Locate the cell with the specified text and output its (X, Y) center coordinate. 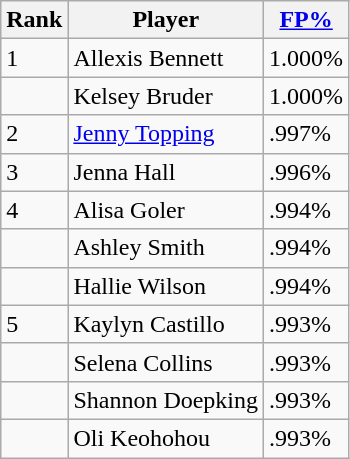
Player (166, 20)
Allexis Bennett (166, 58)
5 (34, 324)
Jenny Topping (166, 134)
Shannon Doepking (166, 400)
Kelsey Bruder (166, 96)
Alisa Goler (166, 210)
FP% (306, 20)
2 (34, 134)
Rank (34, 20)
Ashley Smith (166, 248)
.996% (306, 172)
1 (34, 58)
Hallie Wilson (166, 286)
Jenna Hall (166, 172)
3 (34, 172)
Oli Keohohou (166, 438)
.997% (306, 134)
Selena Collins (166, 362)
Kaylyn Castillo (166, 324)
4 (34, 210)
